Output the [x, y] coordinate of the center of the cell containing the given text.  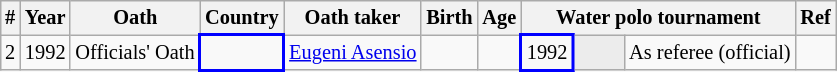
Year [45, 17]
Ref [815, 17]
Oath taker [353, 17]
Water polo tournament [658, 17]
Eugeni Asensio [353, 52]
Birth [449, 17]
Oath [135, 17]
Country [242, 17]
Officials' Oath [135, 52]
As referee (official) [710, 52]
Age [499, 17]
# [10, 17]
2 [10, 52]
